Locate the cell with the specified text and output its (x, y) center coordinate. 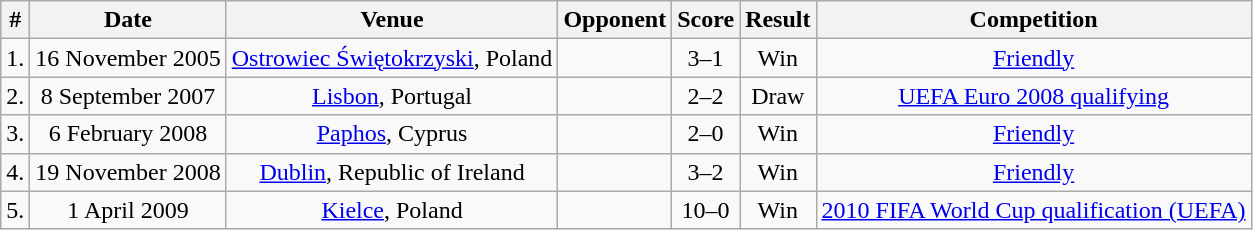
Dublin, Republic of Ireland (392, 172)
10–0 (706, 210)
Lisbon, Portugal (392, 96)
Kielce, Poland (392, 210)
5. (16, 210)
2–0 (706, 134)
4. (16, 172)
1 April 2009 (128, 210)
Result (778, 20)
Venue (392, 20)
# (16, 20)
Paphos, Cyprus (392, 134)
3–1 (706, 58)
19 November 2008 (128, 172)
3. (16, 134)
2–2 (706, 96)
1. (16, 58)
Draw (778, 96)
Competition (1034, 20)
3–2 (706, 172)
Opponent (615, 20)
2010 FIFA World Cup qualification (UEFA) (1034, 210)
UEFA Euro 2008 qualifying (1034, 96)
Score (706, 20)
8 September 2007 (128, 96)
16 November 2005 (128, 58)
6 February 2008 (128, 134)
Ostrowiec Świętokrzyski, Poland (392, 58)
Date (128, 20)
2. (16, 96)
